Search for the cell housing the specified text and yield its [x, y] center coordinate. 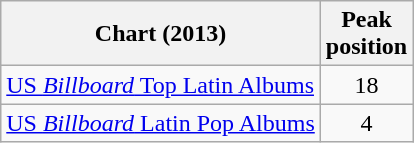
US Billboard Top Latin Albums [161, 85]
US Billboard Latin Pop Albums [161, 123]
Chart (2013) [161, 34]
18 [366, 85]
4 [366, 123]
Peakposition [366, 34]
